Scan for the cell matching the given text and deliver its (X, Y) coordinate at center. 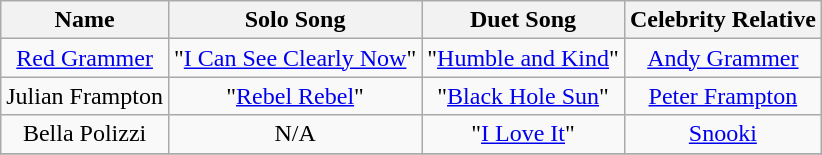
"I Can See Clearly Now" (294, 58)
"Black Hole Sun" (524, 96)
Andy Grammer (722, 58)
Bella Polizzi (85, 134)
"Rebel Rebel" (294, 96)
Snooki (722, 134)
Julian Frampton (85, 96)
Duet Song (524, 20)
"I Love It" (524, 134)
Solo Song (294, 20)
N/A (294, 134)
"Humble and Kind" (524, 58)
Name (85, 20)
Celebrity Relative (722, 20)
Peter Frampton (722, 96)
Red Grammer (85, 58)
